Provide the [x, y] coordinate of the cell's center where the given text is located.  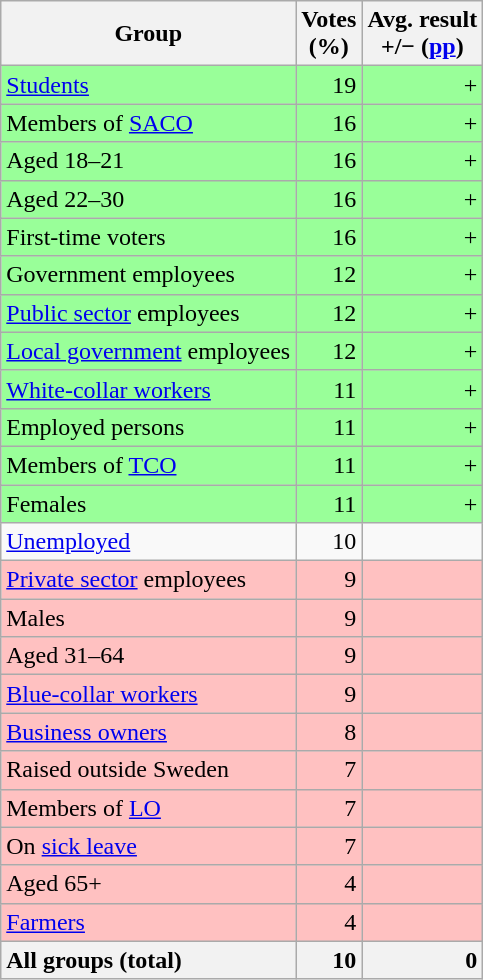
Aged 18–21 [148, 161]
Public sector employees [148, 313]
19 [329, 85]
Avg. result+/− (pp) [422, 34]
8 [329, 732]
Males [148, 618]
White-collar workers [148, 389]
0 [422, 960]
Members of SACO [148, 123]
Blue-collar workers [148, 694]
All groups (total) [148, 960]
Unemployed [148, 542]
Votes(%) [329, 34]
Group [148, 34]
On sick leave [148, 846]
Members of TCO [148, 465]
Raised outside Sweden [148, 770]
First-time voters [148, 237]
Employed persons [148, 427]
Local government employees [148, 351]
Business owners [148, 732]
Government employees [148, 275]
Aged 65+ [148, 884]
Farmers [148, 922]
Females [148, 503]
Aged 31–64 [148, 656]
Aged 22–30 [148, 199]
Students [148, 85]
Members of LO [148, 808]
Private sector employees [148, 580]
